Output the (x, y) coordinate of the center of the cell containing the given text.  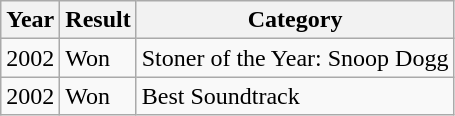
Category (295, 20)
Result (98, 20)
Best Soundtrack (295, 96)
Year (30, 20)
Stoner of the Year: Snoop Dogg (295, 58)
